Output the (X, Y) coordinate of the center of the cell containing the given text.  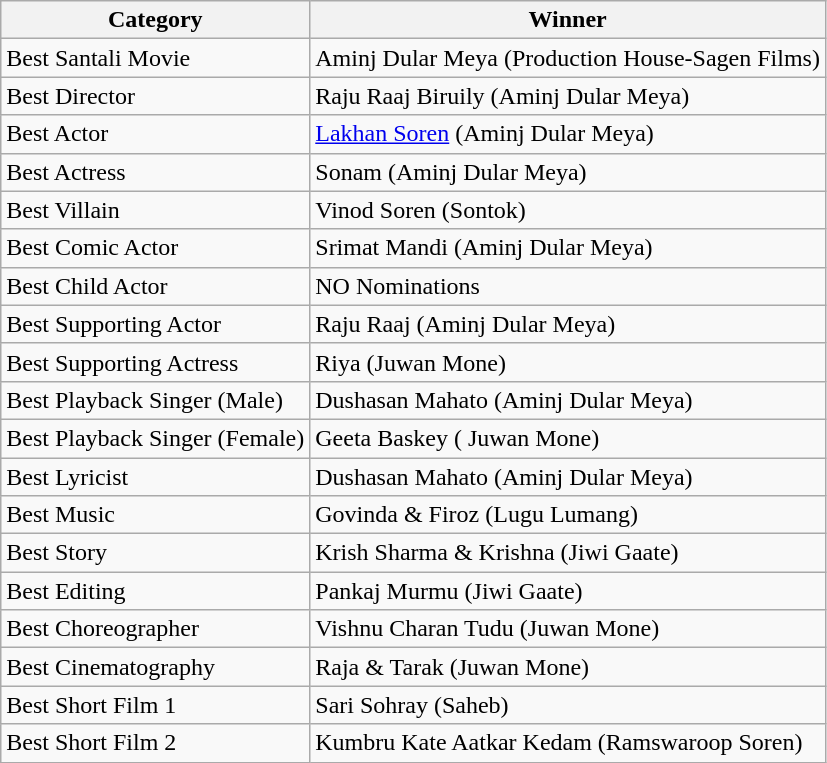
Best Choreographer (156, 629)
Best Short Film 1 (156, 705)
NO Nominations (568, 286)
Riya (Juwan Mone) (568, 362)
Aminj Dular Meya (Production House-Sagen Films) (568, 58)
Sari Sohray (Saheb) (568, 705)
Category (156, 20)
Kumbru Kate Aatkar Kedam (Ramswaroop Soren) (568, 743)
Vinod Soren (Sontok) (568, 210)
Best Playback Singer (Female) (156, 438)
Govinda & Firoz (Lugu Lumang) (568, 515)
Best Supporting Actor (156, 324)
Srimat Mandi (Aminj Dular Meya) (568, 248)
Pankaj Murmu (Jiwi Gaate) (568, 591)
Raja & Tarak (Juwan Mone) (568, 667)
Best Story (156, 553)
Winner (568, 20)
Best Director (156, 96)
Best Lyricist (156, 477)
Best Comic Actor (156, 248)
Best Short Film 2 (156, 743)
Best Editing (156, 591)
Best Playback Singer (Male) (156, 400)
Raju Raaj (Aminj Dular Meya) (568, 324)
Best Villain (156, 210)
Best Actor (156, 134)
Best Music (156, 515)
Best Child Actor (156, 286)
Best Cinematography (156, 667)
Krish Sharma & Krishna (Jiwi Gaate) (568, 553)
Best Supporting Actress (156, 362)
Best Actress (156, 172)
Lakhan Soren (Aminj Dular Meya) (568, 134)
Raju Raaj Biruily (Aminj Dular Meya) (568, 96)
Vishnu Charan Tudu (Juwan Mone) (568, 629)
Geeta Baskey ( Juwan Mone) (568, 438)
Sonam (Aminj Dular Meya) (568, 172)
Best Santali Movie (156, 58)
